Detect which cell encompasses the target text, then output its (x, y) center coordinate. 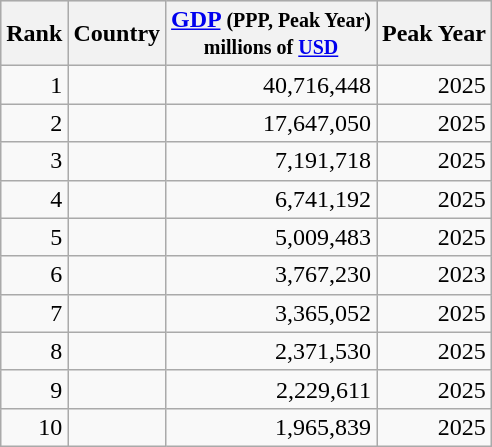
GDP (PPP, Peak Year)millions of USD (272, 34)
7,191,718 (272, 161)
7 (34, 313)
3,767,230 (272, 275)
1,965,839 (272, 427)
6 (34, 275)
3,365,052 (272, 313)
5 (34, 237)
40,716,448 (272, 85)
Rank (34, 34)
Country (117, 34)
2,229,611 (272, 389)
6,741,192 (272, 199)
2023 (434, 275)
10 (34, 427)
5,009,483 (272, 237)
8 (34, 351)
17,647,050 (272, 123)
4 (34, 199)
9 (34, 389)
1 (34, 85)
2,371,530 (272, 351)
2 (34, 123)
Peak Year (434, 34)
3 (34, 161)
